Output the (x, y) coordinate of the center of the cell containing the given text.  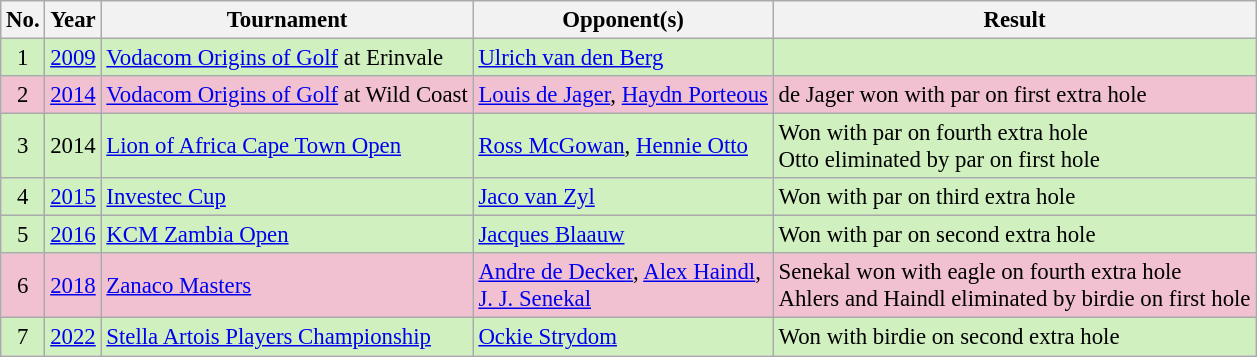
Year (73, 20)
Result (1014, 20)
Investec Cup (287, 197)
2018 (73, 286)
Lion of Africa Cape Town Open (287, 146)
Won with par on second extra hole (1014, 235)
KCM Zambia Open (287, 235)
Jacques Blaauw (623, 235)
No. (23, 20)
Won with par on third extra hole (1014, 197)
6 (23, 286)
Louis de Jager, Haydn Porteous (623, 95)
Andre de Decker, Alex Haindl, J. J. Senekal (623, 286)
Won with par on fourth extra holeOtto eliminated by par on first hole (1014, 146)
Vodacom Origins of Golf at Wild Coast (287, 95)
2015 (73, 197)
Zanaco Masters (287, 286)
Jaco van Zyl (623, 197)
2022 (73, 337)
Vodacom Origins of Golf at Erinvale (287, 58)
de Jager won with par on first extra hole (1014, 95)
Stella Artois Players Championship (287, 337)
2009 (73, 58)
Tournament (287, 20)
Won with birdie on second extra hole (1014, 337)
7 (23, 337)
Ulrich van den Berg (623, 58)
2016 (73, 235)
Opponent(s) (623, 20)
4 (23, 197)
Ockie Strydom (623, 337)
1 (23, 58)
Ross McGowan, Hennie Otto (623, 146)
Senekal won with eagle on fourth extra holeAhlers and Haindl eliminated by birdie on first hole (1014, 286)
5 (23, 235)
3 (23, 146)
2 (23, 95)
